Detect which cell encompasses the target text, then output its [X, Y] center coordinate. 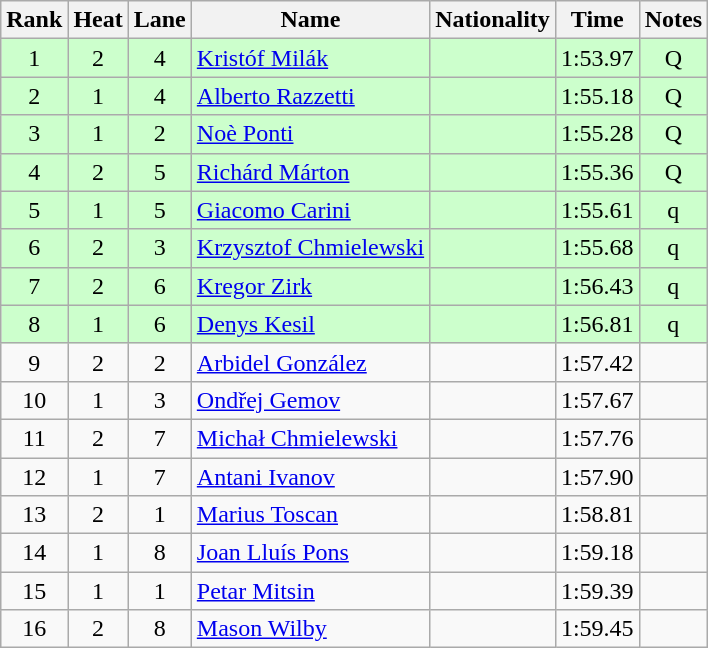
Alberto Razzetti [310, 96]
15 [34, 591]
Notes [673, 20]
11 [34, 438]
1:57.76 [597, 438]
1:57.42 [597, 362]
Time [597, 20]
9 [34, 362]
1:55.61 [597, 210]
1:56.43 [597, 286]
Mason Wilby [310, 629]
Denys Kesil [310, 324]
Joan Lluís Pons [310, 553]
16 [34, 629]
Richárd Márton [310, 172]
1:56.81 [597, 324]
1:59.18 [597, 553]
Giacomo Carini [310, 210]
1:55.28 [597, 134]
12 [34, 477]
1:57.67 [597, 400]
1:53.97 [597, 58]
14 [34, 553]
Michał Chmielewski [310, 438]
1:59.39 [597, 591]
1:57.90 [597, 477]
Kregor Zirk [310, 286]
1:58.81 [597, 515]
Name [310, 20]
Noè Ponti [310, 134]
Rank [34, 20]
Nationality [493, 20]
Petar Mitsin [310, 591]
1:55.68 [597, 248]
1:55.36 [597, 172]
Heat [98, 20]
13 [34, 515]
10 [34, 400]
Lane [160, 20]
Arbidel González [310, 362]
Krzysztof Chmielewski [310, 248]
1:55.18 [597, 96]
Antani Ivanov [310, 477]
1:59.45 [597, 629]
Marius Toscan [310, 515]
Kristóf Milák [310, 58]
Ondřej Gemov [310, 400]
